Pinpoint the cell where the given text exists, returning its [X, Y] midpoint coordinate. 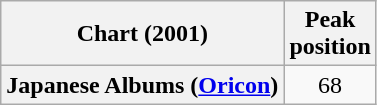
68 [330, 85]
Peak position [330, 34]
Japanese Albums (Oricon) [142, 85]
Chart (2001) [142, 34]
